Pinpoint the cell where the given text exists, returning its [x, y] midpoint coordinate. 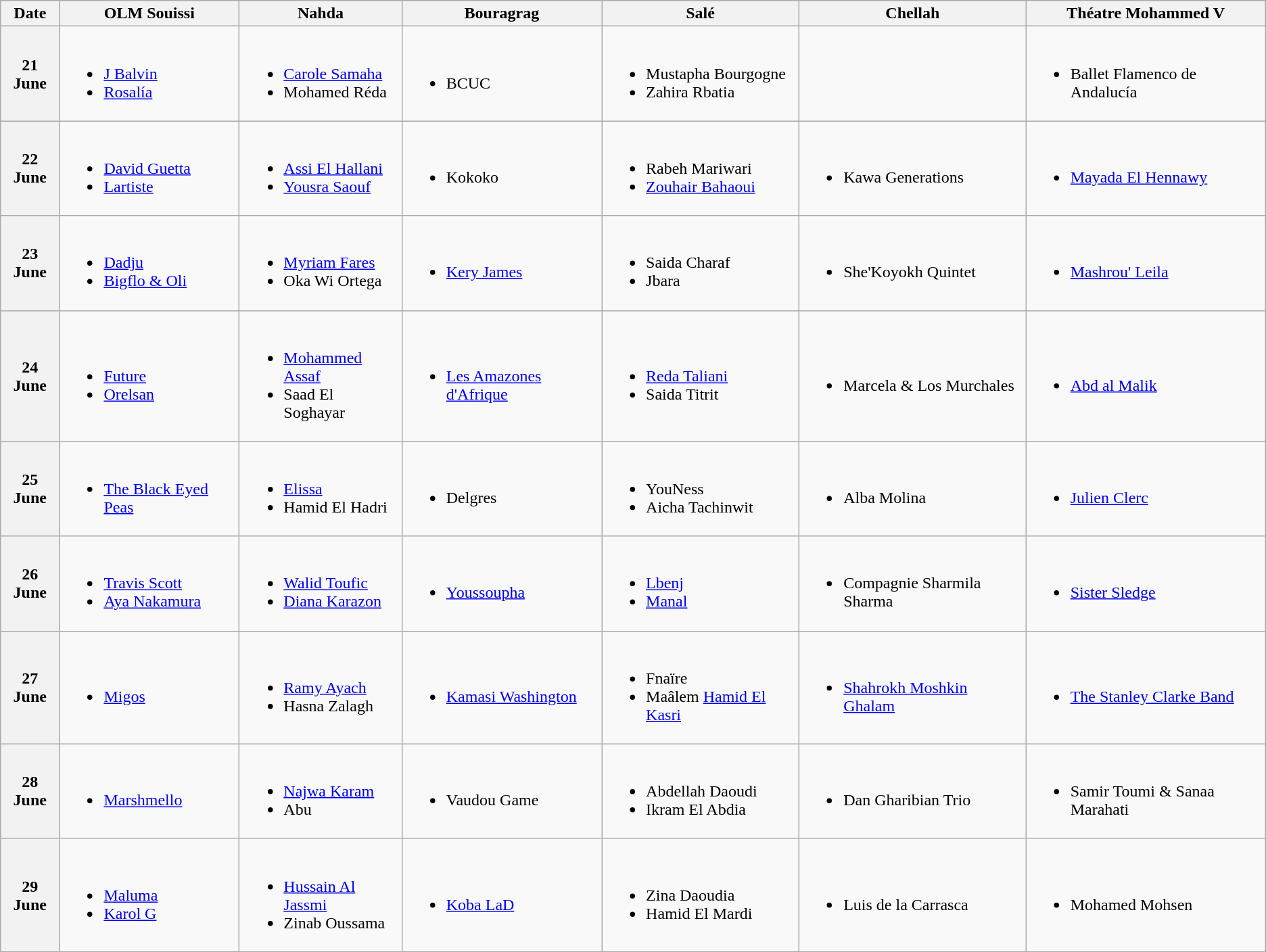
29 June [30, 895]
Koba LaD [502, 895]
Carole SamahaMohamed Réda [321, 74]
Zina DaoudiaHamid El Mardi [701, 895]
Kokoko [502, 168]
27 June [30, 687]
Mayada El Hennawy [1146, 168]
23 June [30, 263]
Compagnie Sharmila Sharma [913, 584]
Mohamed Mohsen [1146, 895]
Luis de la Carrasca [913, 895]
OLM Souissi [149, 14]
Marcela & Los Murchales [913, 376]
Najwa KaramAbu [321, 791]
J BalvinRosalía [149, 74]
Samir Toumi & Sanaa Marahati [1146, 791]
The Black Eyed Peas [149, 489]
Abd al Malik [1146, 376]
25 June [30, 489]
FnaïreMaâlem Hamid El Kasri [701, 687]
Travis ScottAya Nakamura [149, 584]
The Stanley Clarke Band [1146, 687]
Bouragrag [502, 14]
Kawa Generations [913, 168]
Myriam FaresOka Wi Ortega [321, 263]
David GuettaLartiste [149, 168]
Mustapha BourgogneZahira Rbatia [701, 74]
Kery James [502, 263]
22 June [30, 168]
She'Koyokh Quintet [913, 263]
Théatre Mohammed V [1146, 14]
Reda TalianiSaida Titrit [701, 376]
BCUC [502, 74]
Rabeh MariwariZouhair Bahaoui [701, 168]
YouNessAicha Tachinwit [701, 489]
Alba Molina [913, 489]
Assi El HallaniYousra Saouf [321, 168]
Walid TouficDiana Karazon [321, 584]
24 June [30, 376]
28 June [30, 791]
Date [30, 14]
Dan Gharibian Trio [913, 791]
Mohammed AssafSaad El Soghayar [321, 376]
MalumaKarol G [149, 895]
Julien Clerc [1146, 489]
Sister Sledge [1146, 584]
Chellah [913, 14]
LbenjManal [701, 584]
26 June [30, 584]
Shahrokh Moshkin Ghalam [913, 687]
Mashrou' Leila [1146, 263]
Delgres [502, 489]
Saida CharafJbara [701, 263]
Nahda [321, 14]
21 June [30, 74]
Les Amazones d'Afrique [502, 376]
Ramy AyachHasna Zalagh [321, 687]
Salé [701, 14]
Ballet Flamenco de Andalucía [1146, 74]
Migos [149, 687]
FutureOrelsan [149, 376]
ElissaHamid El Hadri [321, 489]
Marshmello [149, 791]
Kamasi Washington [502, 687]
Abdellah DaoudiIkram El Abdia [701, 791]
Hussain Al JassmiZinab Oussama [321, 895]
Vaudou Game [502, 791]
Youssoupha [502, 584]
DadjuBigflo & Oli [149, 263]
